Pinpoint the cell where the given text exists, returning its (x, y) midpoint coordinate. 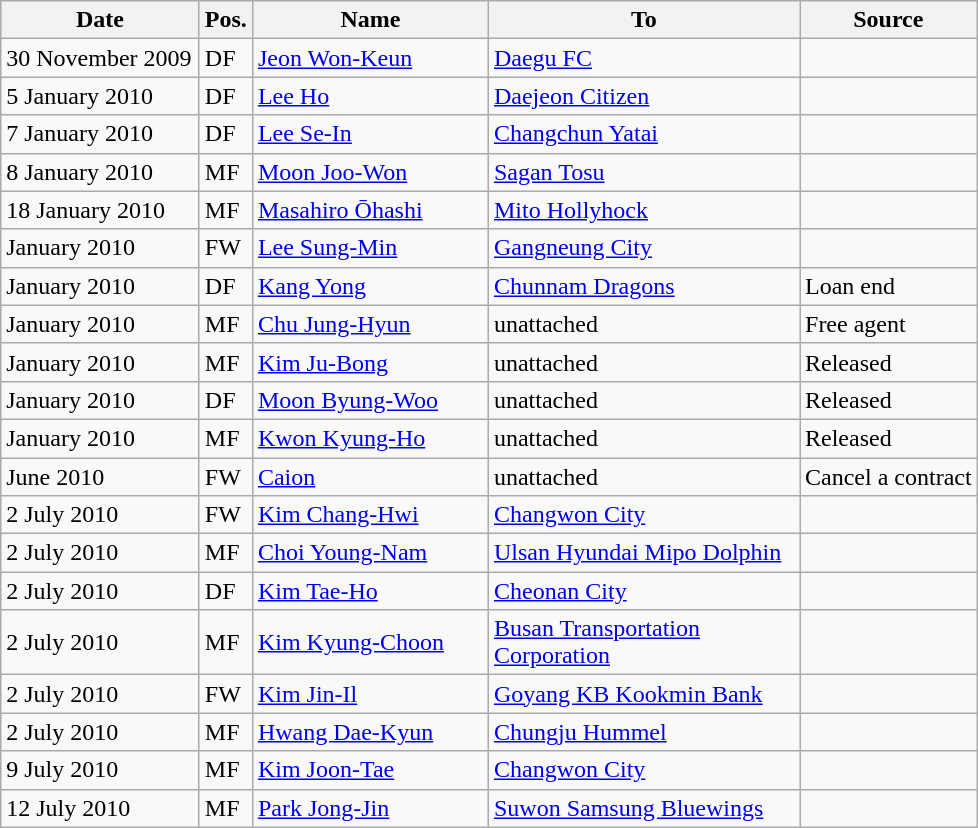
Goyang KB Kookmin Bank (644, 694)
Mito Hollyhock (644, 210)
Source (889, 20)
Kim Ju-Bong (370, 362)
Date (100, 20)
Moon Byung-Woo (370, 400)
Kim Kyung-Choon (370, 642)
18 January 2010 (100, 210)
Moon Joo-Won (370, 172)
Lee Se-In (370, 134)
9 July 2010 (100, 770)
30 November 2009 (100, 58)
Choi Young-Nam (370, 553)
June 2010 (100, 477)
Free agent (889, 324)
Changchun Yatai (644, 134)
Suwon Samsung Bluewings (644, 808)
Pos. (226, 20)
7 January 2010 (100, 134)
Cheonan City (644, 591)
Loan end (889, 286)
Kim Chang-Hwi (370, 515)
Ulsan Hyundai Mipo Dolphin (644, 553)
Park Jong-Jin (370, 808)
Kang Yong (370, 286)
Masahiro Ōhashi (370, 210)
5 January 2010 (100, 96)
Hwang Dae-Kyun (370, 732)
To (644, 20)
8 January 2010 (100, 172)
Kwon Kyung-Ho (370, 438)
Kim Joon-Tae (370, 770)
Kim Tae-Ho (370, 591)
Lee Ho (370, 96)
Jeon Won-Keun (370, 58)
Lee Sung-Min (370, 248)
Chu Jung-Hyun (370, 324)
Kim Jin-Il (370, 694)
Sagan Tosu (644, 172)
Chungju Hummel (644, 732)
12 July 2010 (100, 808)
Busan Transportation Corporation (644, 642)
Name (370, 20)
Daegu FC (644, 58)
Cancel a contract (889, 477)
Caion (370, 477)
Chunnam Dragons (644, 286)
Gangneung City (644, 248)
Daejeon Citizen (644, 96)
